Identify which cell holds the provided text, then report its (x, y) central coordinate. 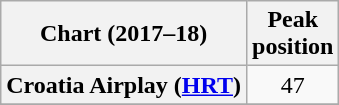
Peak position (293, 34)
Croatia Airplay (HRT) (124, 85)
Chart (2017–18) (124, 34)
47 (293, 85)
